Return (x, y) of the center of cell containing provided text 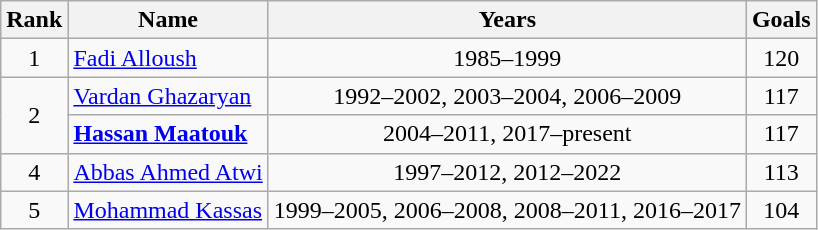
1992–2002, 2003–2004, 2006–2009 (507, 96)
1985–1999 (507, 58)
Fadi Alloush (168, 58)
Vardan Ghazaryan (168, 96)
5 (34, 210)
1997–2012, 2012–2022 (507, 172)
Years (507, 20)
1 (34, 58)
Name (168, 20)
Goals (781, 20)
Mohammad Kassas (168, 210)
Hassan Maatouk (168, 134)
113 (781, 172)
104 (781, 210)
2 (34, 115)
Abbas Ahmed Atwi (168, 172)
120 (781, 58)
Rank (34, 20)
2004–2011, 2017–present (507, 134)
1999–2005, 2006–2008, 2008–2011, 2016–2017 (507, 210)
4 (34, 172)
